Pinpoint the cell where the given text exists, returning its [X, Y] midpoint coordinate. 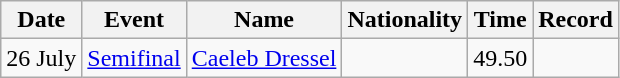
Time [500, 20]
49.50 [500, 58]
Event [134, 20]
Semifinal [134, 58]
Date [42, 20]
Name [264, 20]
26 July [42, 58]
Nationality [405, 20]
Caeleb Dressel [264, 58]
Record [576, 20]
